Provide the [X, Y] coordinate of the cell's center where the given text is located.  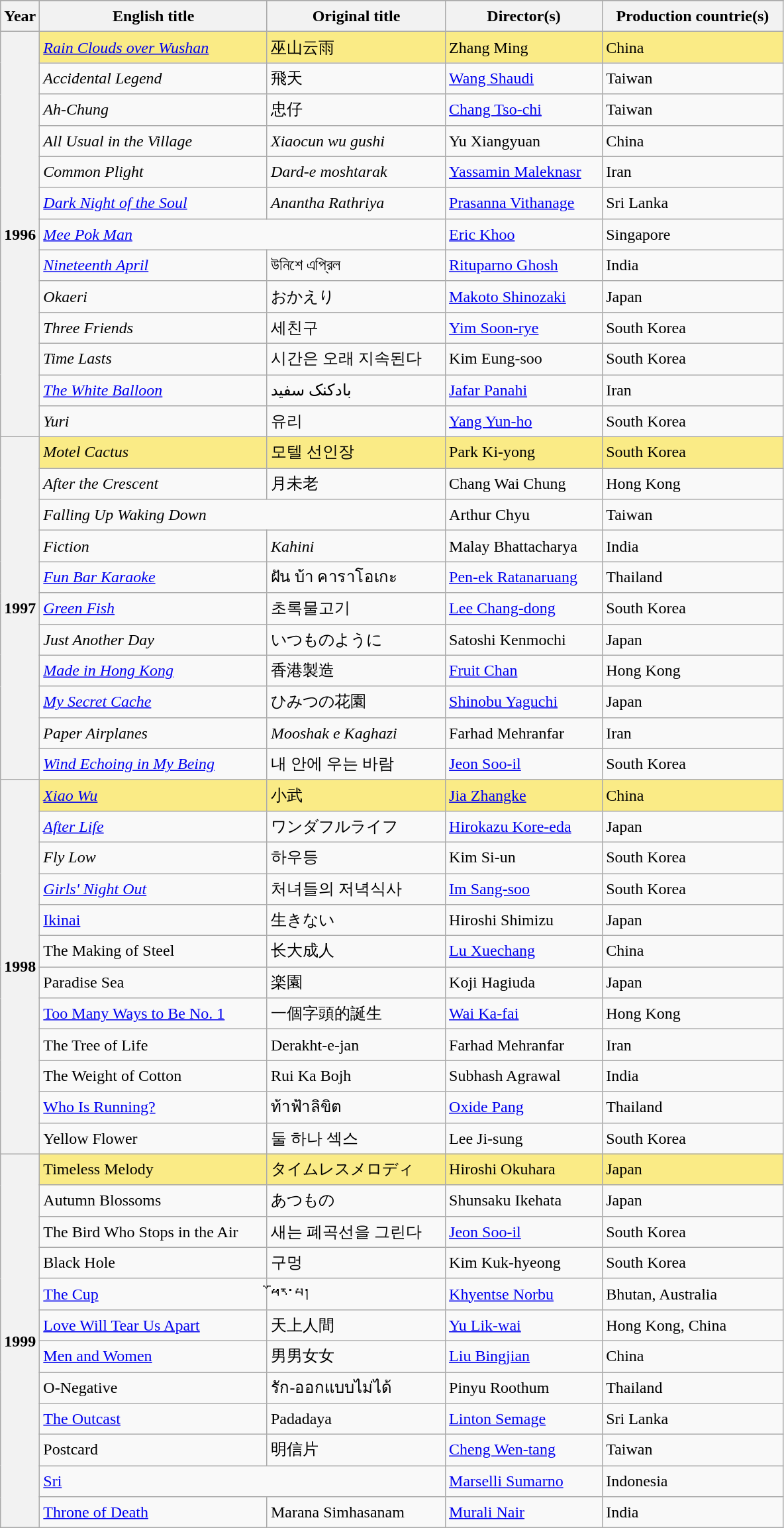
タイムレスメロディ [356, 1170]
Fruit Chan [524, 670]
Zhang Ming [524, 48]
Yassamin Maleknasr [524, 172]
1998 [20, 967]
Linton Semage [524, 1419]
Jia Zhangke [524, 795]
The Weight of Cotton [154, 1076]
ฝัน บ้า คาราโอเกะ [356, 578]
O-Negative [154, 1388]
Anantha Rathriya [356, 203]
Hiroshi Shimizu [524, 921]
세친구 [356, 327]
내 안에 우는 바람 [356, 764]
Dark Night of the Soul [154, 203]
Subhash Agrawal [524, 1076]
초록물고기 [356, 608]
Singapore [693, 234]
Fiction [154, 546]
Time Lasts [154, 359]
The White Balloon [154, 391]
Oxide Pang [524, 1107]
After Life [154, 827]
Kim Si-un [524, 857]
Dard-e moshtarak [356, 172]
Three Friends [154, 327]
Just Another Day [154, 640]
My Secret Cache [154, 702]
Padadaya [356, 1419]
Yuri [154, 421]
처녀들의 저녁식사 [356, 889]
Who Is Running? [154, 1107]
Rui Ka Bojh [356, 1076]
Rituparno Ghosh [524, 265]
The Tree of Life [154, 1045]
English title [154, 16]
Kahini [356, 546]
巫山云雨 [356, 48]
Lu Xuechang [524, 951]
Falling Up Waking Down [242, 515]
Yellow Flower [154, 1138]
รัก-ออกแบบไม่ได้ [356, 1388]
月未老 [356, 484]
بادکنک سفید [356, 391]
Shinobu Yaguchi [524, 702]
1997 [20, 609]
いつものように [356, 640]
Fly Low [154, 857]
ワンダフルライフ [356, 827]
Accidental Legend [154, 78]
Wind Echoing in My Being [154, 764]
明信片 [356, 1451]
Prasanna Vithanage [524, 203]
Love Will Tear Us Apart [154, 1325]
시간은 오래 지속된다 [356, 359]
Ah-Chung [154, 110]
하우등 [356, 857]
Director(s) [524, 16]
Wang Shaudi [524, 78]
Fun Bar Karaoke [154, 578]
小武 [356, 795]
一個字頭的誕生 [356, 1013]
Autumn Blossoms [154, 1200]
Too Many Ways to Be No. 1 [154, 1013]
Nineteenth April [154, 265]
모텔 선인장 [356, 453]
Yu Xiangyuan [524, 140]
男男女女 [356, 1356]
Paper Airplanes [154, 733]
Postcard [154, 1451]
The Outcast [154, 1419]
Murali Nair [524, 1513]
Pinyu Roothum [524, 1388]
Rain Clouds over Wushan [154, 48]
Kim Kuk-hyeong [524, 1262]
Hong Kong, China [693, 1325]
Chang Wai Chung [524, 484]
1996 [20, 234]
Cheng Wen-tang [524, 1451]
Indonesia [693, 1481]
Jafar Panahi [524, 391]
Eric Khoo [524, 234]
Timeless Melody [154, 1170]
Hirokazu Kore-eda [524, 827]
Shunsaku Ikehata [524, 1200]
Green Fish [154, 608]
生きない [356, 921]
Girls' Night Out [154, 889]
Production countrie(s) [693, 16]
Im Sang-soo [524, 889]
둘 하나 섹스 [356, 1138]
유리 [356, 421]
Arthur Chyu [524, 515]
After the Crescent [154, 484]
Throne of Death [154, 1513]
1999 [20, 1341]
Wai Ka-fai [524, 1013]
Men and Women [154, 1356]
忠仔 [356, 110]
Marana Simhasanam [356, 1513]
새는 폐곡선을 그린다 [356, 1232]
Bhutan, Australia [693, 1294]
Lee Chang-dong [524, 608]
Yang Yun-ho [524, 421]
长大成人 [356, 951]
Common Plight [154, 172]
天上人間 [356, 1325]
Mooshak e Kaghazi [356, 733]
All Usual in the Village [154, 140]
Sri [242, 1481]
ひみつの花園 [356, 702]
Ikinai [154, 921]
Derakht-e-jan [356, 1045]
Motel Cactus [154, 453]
Paradise Sea [154, 983]
Original title [356, 16]
ཕོར་པ། [356, 1294]
Lee Ji-sung [524, 1138]
飛天 [356, 78]
Black Hole [154, 1262]
Park Ki-yong [524, 453]
Xiaocun wu gushi [356, 140]
Makoto Shinozaki [524, 297]
Okaeri [154, 297]
Yim Soon-rye [524, 327]
Liu Bingjian [524, 1356]
The Cup [154, 1294]
Xiao Wu [154, 795]
Khyentse Norbu [524, 1294]
Mee Pok Man [242, 234]
おかえり [356, 297]
Malay Bhattacharya [524, 546]
Satoshi Kenmochi [524, 640]
The Making of Steel [154, 951]
The Bird Who Stops in the Air [154, 1232]
Koji Hagiuda [524, 983]
Made in Hong Kong [154, 670]
ท้าฟ้าลิขิต [356, 1107]
香港製造 [356, 670]
Hiroshi Okuhara [524, 1170]
উনিশে এপ্রিল [356, 265]
Chang Tso-chi [524, 110]
Year [20, 16]
楽園 [356, 983]
Kim Eung-soo [524, 359]
あつもの [356, 1200]
Yu Lik-wai [524, 1325]
Pen-ek Ratanaruang [524, 578]
Marselli Sumarno [524, 1481]
구멍 [356, 1262]
